Search for the cell housing the specified text and yield its [X, Y] center coordinate. 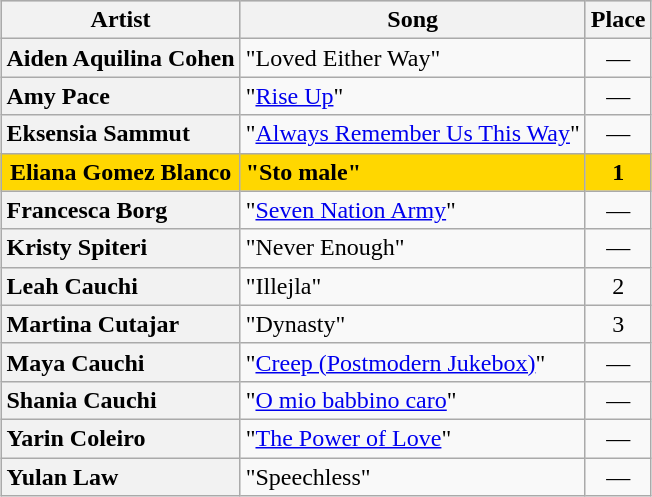
"Always Remember Us This Way" [412, 134]
"The Power of Love" [412, 438]
Yarin Coleiro [120, 438]
Song [412, 20]
1 [618, 172]
"Sto male" [412, 172]
"Creep (Postmodern Jukebox)" [412, 362]
Francesca Borg [120, 210]
Martina Cutajar [120, 324]
"Illejla" [412, 286]
3 [618, 324]
2 [618, 286]
"Speechless" [412, 477]
Yulan Law [120, 477]
"Dynasty" [412, 324]
Artist [120, 20]
"O mio babbino caro" [412, 400]
Eksensia Sammut [120, 134]
Eliana Gomez Blanco [120, 172]
"Never Enough" [412, 248]
Leah Cauchi [120, 286]
"Loved Either Way" [412, 58]
Shania Cauchi [120, 400]
Aiden Aquilina Cohen [120, 58]
Kristy Spiteri [120, 248]
"Rise Up" [412, 96]
Maya Cauchi [120, 362]
Amy Pace [120, 96]
"Seven Nation Army" [412, 210]
Place [618, 20]
